Return the [X, Y] coordinate for the center point of the cell that contains the specified text.  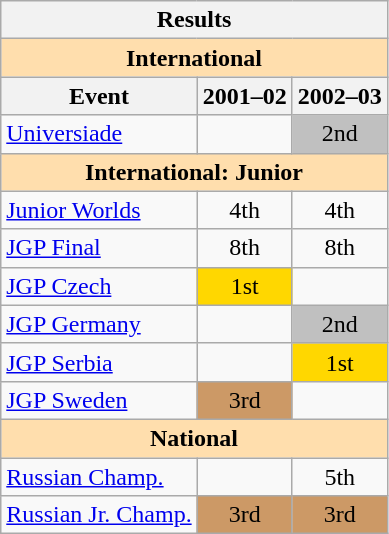
Universiade [99, 134]
National [194, 438]
JGP Czech [99, 286]
JGP Germany [99, 324]
Russian Jr. Champ. [99, 515]
Junior Worlds [99, 210]
2001–02 [244, 96]
Russian Champ. [99, 477]
Results [194, 20]
International: Junior [194, 172]
5th [340, 477]
2002–03 [340, 96]
JGP Final [99, 248]
Event [99, 96]
International [194, 58]
JGP Serbia [99, 362]
JGP Sweden [99, 400]
